Capture the cell that displays the provided text and extract its [x, y] central coordinate. 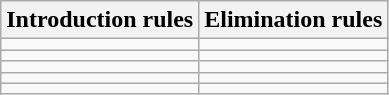
Elimination rules [294, 20]
Introduction rules [100, 20]
